Pinpoint the cell where the given text exists, returning its [x, y] midpoint coordinate. 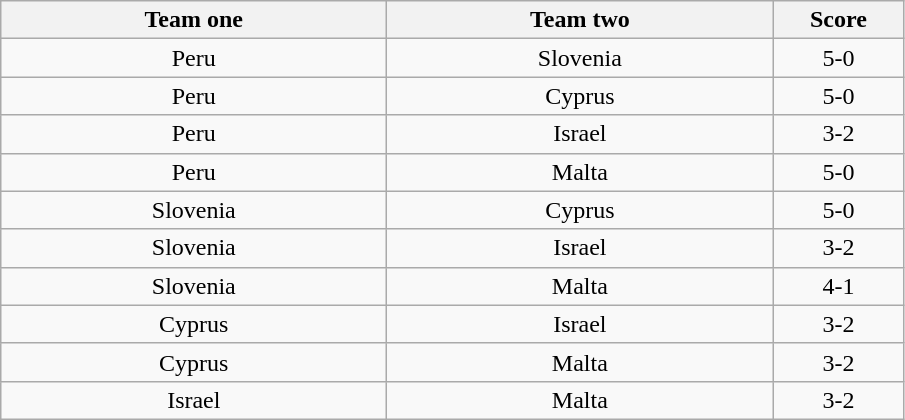
Team one [194, 20]
4-1 [838, 286]
Team two [580, 20]
Score [838, 20]
